Scan for the cell matching the given text and deliver its (x, y) coordinate at center. 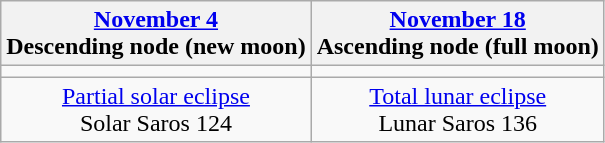
November 18Ascending node (full moon) (458, 34)
Partial solar eclipseSolar Saros 124 (156, 110)
November 4Descending node (new moon) (156, 34)
Total lunar eclipseLunar Saros 136 (458, 110)
